Locate the cell with the specified text and output its [x, y] center coordinate. 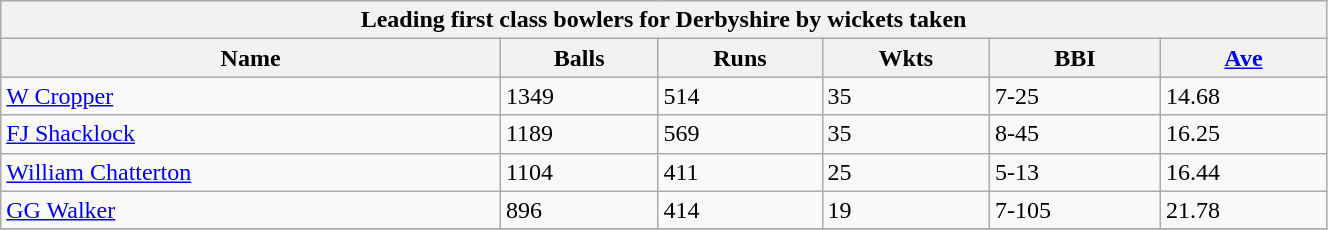
569 [740, 134]
896 [578, 210]
William Chatterton [251, 172]
14.68 [1243, 96]
411 [740, 172]
7-105 [1076, 210]
19 [906, 210]
25 [906, 172]
1104 [578, 172]
21.78 [1243, 210]
16.25 [1243, 134]
Name [251, 58]
Balls [578, 58]
514 [740, 96]
8-45 [1076, 134]
1349 [578, 96]
FJ Shacklock [251, 134]
GG Walker [251, 210]
Wkts [906, 58]
Leading first class bowlers for Derbyshire by wickets taken [664, 20]
Runs [740, 58]
7-25 [1076, 96]
W Cropper [251, 96]
1189 [578, 134]
16.44 [1243, 172]
Ave [1243, 58]
BBI [1076, 58]
5-13 [1076, 172]
414 [740, 210]
